For the text-containing cell, return its midpoint in (X, Y) coordinate format. 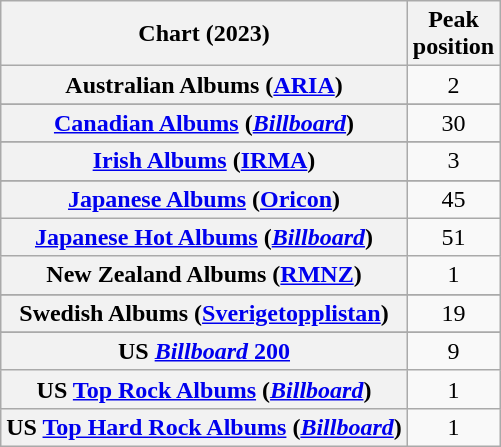
Peakposition (453, 34)
Swedish Albums (Sverigetopplistan) (204, 313)
Japanese Albums (Oricon) (204, 199)
9 (453, 351)
Japanese Hot Albums (Billboard) (204, 237)
Irish Albums (IRMA) (204, 161)
Canadian Albums (Billboard) (204, 123)
New Zealand Albums (RMNZ) (204, 275)
45 (453, 199)
Chart (2023) (204, 34)
US Top Hard Rock Albums (Billboard) (204, 427)
US Billboard 200 (204, 351)
US Top Rock Albums (Billboard) (204, 389)
2 (453, 85)
19 (453, 313)
Australian Albums (ARIA) (204, 85)
3 (453, 161)
51 (453, 237)
30 (453, 123)
